Scan for the cell matching the given text and deliver its (X, Y) coordinate at center. 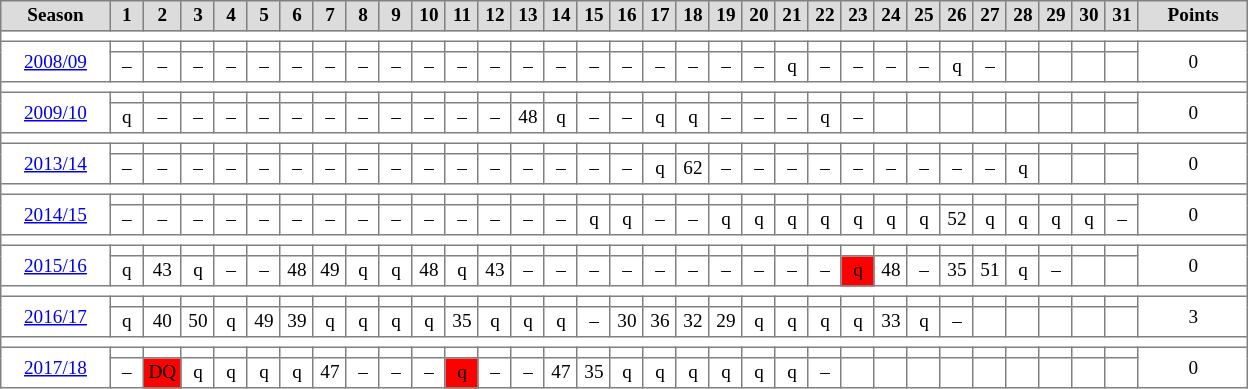
11 (462, 16)
Points (1193, 16)
2014/15 (56, 214)
2015/16 (56, 265)
26 (956, 16)
23 (858, 16)
1 (126, 16)
19 (726, 16)
2009/10 (56, 112)
2 (162, 16)
2017/18 (56, 367)
33 (890, 322)
39 (296, 322)
4 (230, 16)
50 (198, 322)
7 (330, 16)
51 (990, 271)
Season (56, 16)
14 (560, 16)
9 (396, 16)
62 (692, 169)
20 (758, 16)
27 (990, 16)
28 (1022, 16)
24 (890, 16)
12 (494, 16)
32 (692, 322)
10 (428, 16)
2013/14 (56, 163)
6 (296, 16)
17 (660, 16)
5 (264, 16)
25 (924, 16)
2016/17 (56, 316)
15 (594, 16)
2008/09 (56, 61)
18 (692, 16)
52 (956, 220)
13 (528, 16)
DQ (162, 373)
21 (792, 16)
31 (1122, 16)
8 (362, 16)
36 (660, 322)
16 (626, 16)
22 (824, 16)
40 (162, 322)
